Scan for the cell matching the given text and deliver its [X, Y] coordinate at center. 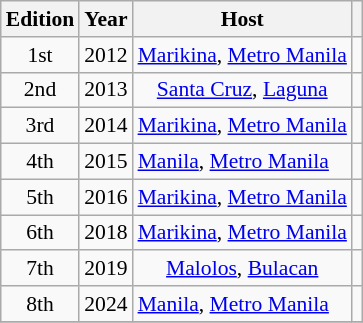
2024 [106, 304]
2nd [40, 90]
3rd [40, 126]
2015 [106, 162]
4th [40, 162]
Santa Cruz, Laguna [242, 90]
5th [40, 197]
Edition [40, 19]
Host [242, 19]
1st [40, 55]
7th [40, 269]
6th [40, 233]
2012 [106, 55]
2019 [106, 269]
2013 [106, 90]
2018 [106, 233]
Year [106, 19]
2016 [106, 197]
8th [40, 304]
Malolos, Bulacan [242, 269]
2014 [106, 126]
